Provide the [x, y] coordinate of the cell's center where the given text is located.  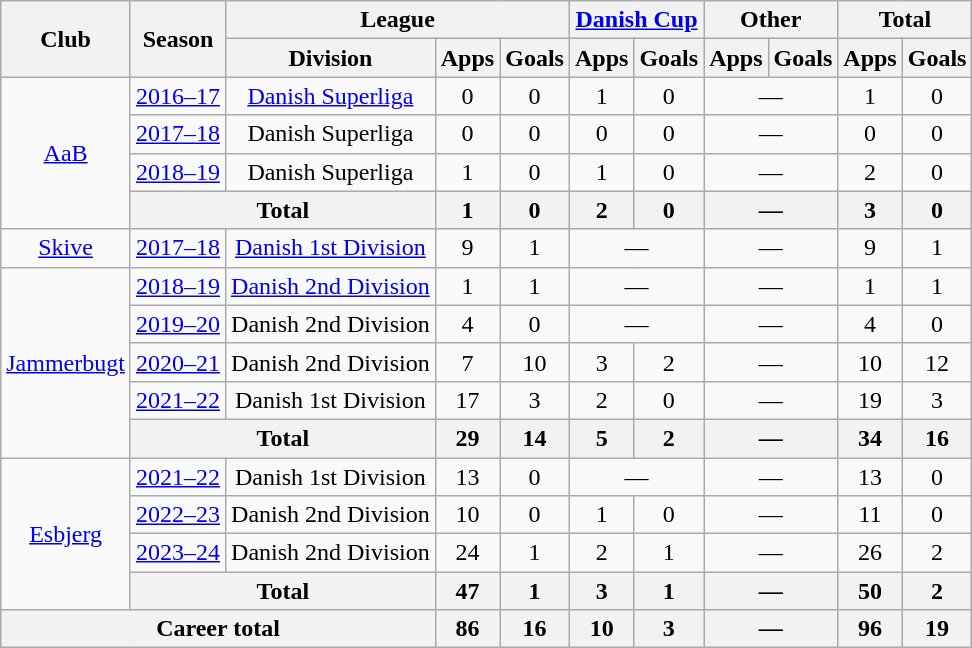
7 [467, 362]
Esbjerg [66, 534]
AaB [66, 153]
11 [870, 515]
Jammerbugt [66, 362]
14 [535, 438]
Season [178, 39]
2016–17 [178, 96]
2022–23 [178, 515]
2020–21 [178, 362]
League [398, 20]
Division [331, 58]
26 [870, 553]
47 [467, 591]
2023–24 [178, 553]
5 [601, 438]
2019–20 [178, 324]
29 [467, 438]
96 [870, 629]
12 [937, 362]
Skive [66, 248]
86 [467, 629]
Club [66, 39]
Danish Cup [636, 20]
50 [870, 591]
17 [467, 400]
34 [870, 438]
Other [771, 20]
Career total [218, 629]
24 [467, 553]
